Capture the cell that displays the provided text and extract its (x, y) central coordinate. 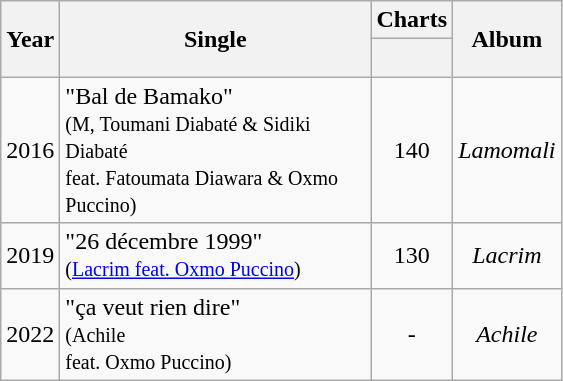
Lacrim (507, 256)
Achile (507, 334)
- (412, 334)
"26 décembre 1999" (Lacrim feat. Oxmo Puccino) (216, 256)
"Bal de Bamako" (M, Toumani Diabaté & Sidiki Diabaté feat. Fatoumata Diawara & Oxmo Puccino) (216, 150)
Single (216, 39)
2022 (30, 334)
130 (412, 256)
Charts (412, 20)
140 (412, 150)
Album (507, 39)
"ça veut rien dire" (Achile feat. Oxmo Puccino) (216, 334)
2019 (30, 256)
2016 (30, 150)
Year (30, 39)
Lamomali (507, 150)
